Detect which cell encompasses the target text, then output its (x, y) center coordinate. 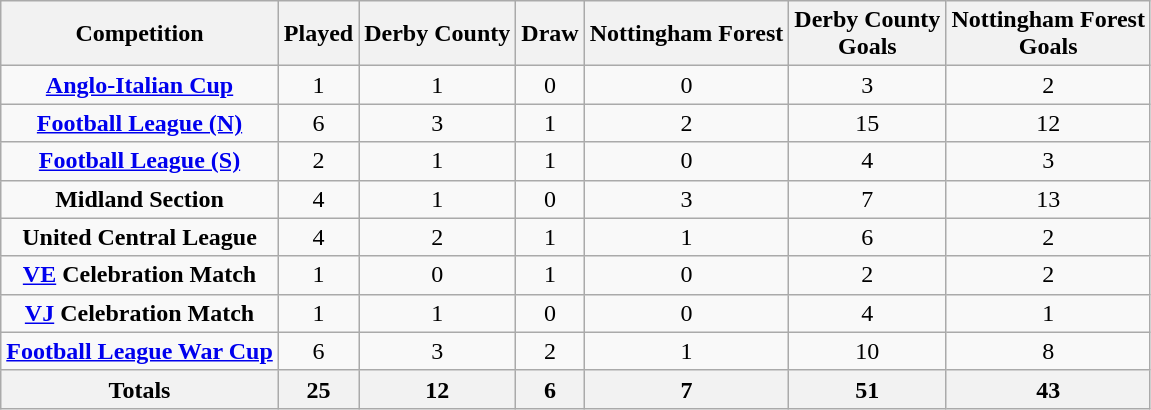
Competition (140, 34)
51 (868, 389)
43 (1048, 389)
Football League (N) (140, 123)
15 (868, 123)
Football League War Cup (140, 351)
Nottingham Forest Goals (1048, 34)
Totals (140, 389)
Football League (S) (140, 161)
Anglo-Italian Cup (140, 85)
VE Celebration Match (140, 275)
Midland Section (140, 199)
VJ Celebration Match (140, 313)
Derby County (438, 34)
Derby County Goals (868, 34)
8 (1048, 351)
Draw (550, 34)
Nottingham Forest (686, 34)
United Central League (140, 237)
Played (318, 34)
10 (868, 351)
13 (1048, 199)
25 (318, 389)
